Pinpoint the cell where the given text exists, returning its (X, Y) midpoint coordinate. 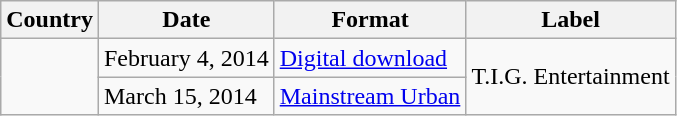
Mainstream Urban (370, 96)
March 15, 2014 (186, 96)
Digital download (370, 58)
Format (370, 20)
T.I.G. Entertainment (570, 77)
Label (570, 20)
Country (50, 20)
February 4, 2014 (186, 58)
Date (186, 20)
